Pinpoint the cell where the given text exists, returning its (X, Y) midpoint coordinate. 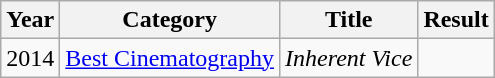
2014 (30, 58)
Category (170, 20)
Inherent Vice (349, 58)
Result (456, 20)
Best Cinematography (170, 58)
Year (30, 20)
Title (349, 20)
